Pinpoint the cell where the given text exists, returning its (x, y) midpoint coordinate. 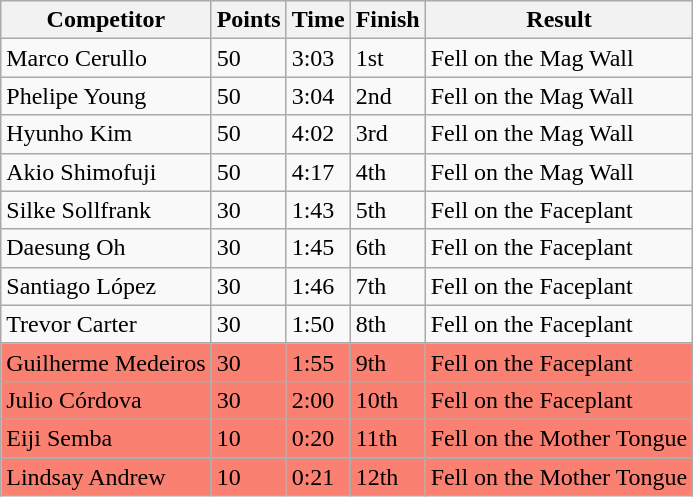
Hyunho Kim (106, 134)
Julio Córdova (106, 400)
11th (388, 438)
1:50 (318, 324)
Points (248, 20)
Santiago López (106, 286)
Marco Cerullo (106, 58)
1:45 (318, 248)
Daesung Oh (106, 248)
4th (388, 172)
2nd (388, 96)
Guilherme Medeiros (106, 362)
Competitor (106, 20)
4:02 (318, 134)
10th (388, 400)
Result (559, 20)
3rd (388, 134)
8th (388, 324)
Trevor Carter (106, 324)
12th (388, 477)
7th (388, 286)
Silke Sollfrank (106, 210)
0:21 (318, 477)
1:43 (318, 210)
Time (318, 20)
Finish (388, 20)
Phelipe Young (106, 96)
1:46 (318, 286)
5th (388, 210)
Eiji Semba (106, 438)
6th (388, 248)
1:55 (318, 362)
0:20 (318, 438)
9th (388, 362)
3:03 (318, 58)
3:04 (318, 96)
2:00 (318, 400)
1st (388, 58)
4:17 (318, 172)
Akio Shimofuji (106, 172)
Lindsay Andrew (106, 477)
